Return (x, y) of the center of cell containing provided text 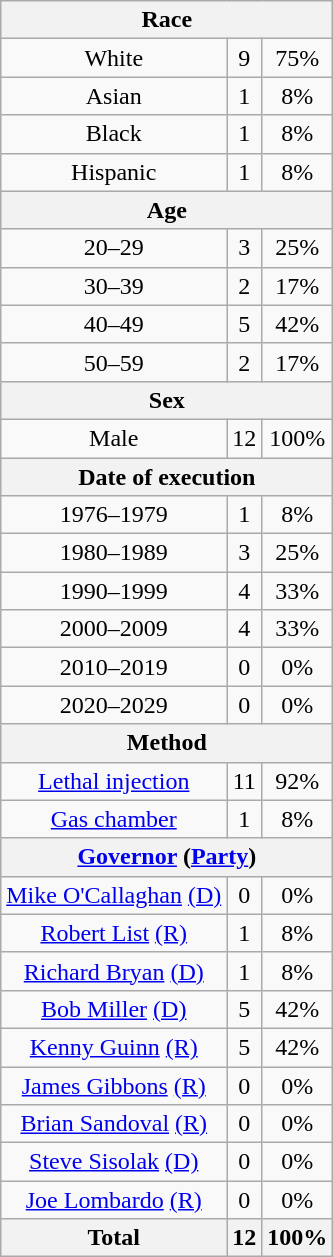
Robert List (R) (114, 933)
Method (167, 743)
Male (114, 438)
Date of execution (167, 477)
Gas chamber (114, 819)
White (114, 58)
Steve Sisolak (D) (114, 1162)
92% (298, 781)
Sex (167, 400)
2010–2019 (114, 667)
Total (114, 1238)
Bob Miller (D) (114, 1009)
Mike O'Callaghan (D) (114, 895)
40–49 (114, 324)
75% (298, 58)
Race (167, 20)
20–29 (114, 248)
Richard Bryan (D) (114, 971)
Black (114, 134)
Hispanic (114, 172)
Kenny Guinn (R) (114, 1047)
2000–2009 (114, 629)
11 (244, 781)
Joe Lombardo (R) (114, 1200)
2020–2029 (114, 705)
1976–1979 (114, 515)
1990–1999 (114, 591)
Governor (Party) (167, 857)
Age (167, 210)
1980–1989 (114, 553)
Brian Sandoval (R) (114, 1124)
James Gibbons (R) (114, 1085)
Asian (114, 96)
50–59 (114, 362)
9 (244, 58)
Lethal injection (114, 781)
30–39 (114, 286)
